Search for the cell housing the specified text and yield its [x, y] center coordinate. 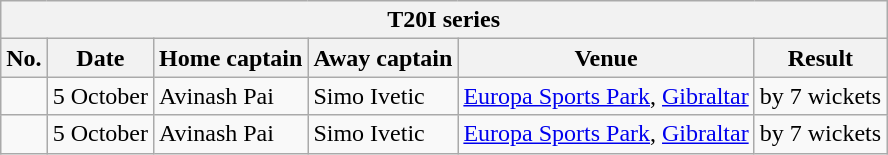
Result [820, 58]
Home captain [231, 58]
Away captain [383, 58]
Date [100, 58]
Venue [606, 58]
T20I series [444, 20]
No. [24, 58]
